Find where the given text appears and provide that cell's center as (X, Y) coordinate. 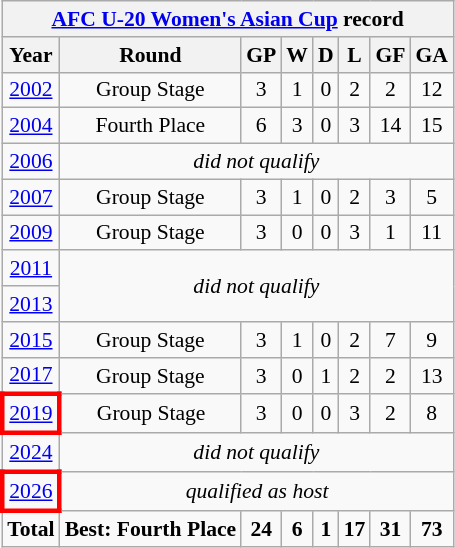
Total (30, 528)
2013 (30, 304)
Year (30, 55)
24 (261, 528)
D (326, 55)
W (297, 55)
13 (432, 376)
2002 (30, 90)
2007 (30, 197)
8 (432, 414)
12 (432, 90)
2006 (30, 162)
2024 (30, 452)
9 (432, 340)
GP (261, 55)
GF (390, 55)
11 (432, 233)
73 (432, 528)
2004 (30, 126)
qualified as host (256, 492)
2009 (30, 233)
L (355, 55)
AFC U-20 Women's Asian Cup record (228, 19)
7 (390, 340)
5 (432, 197)
2011 (30, 269)
17 (355, 528)
GA (432, 55)
15 (432, 126)
2015 (30, 340)
2019 (30, 414)
14 (390, 126)
Fourth Place (151, 126)
31 (390, 528)
2026 (30, 492)
Round (151, 55)
Best: Fourth Place (151, 528)
2017 (30, 376)
